Pinpoint the cell where the given text exists, returning its [X, Y] midpoint coordinate. 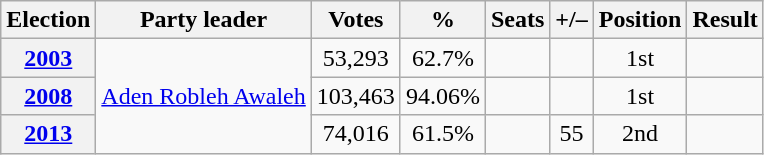
Position [640, 20]
61.5% [442, 134]
74,016 [356, 134]
94.06% [442, 96]
Result [725, 20]
Aden Robleh Awaleh [204, 96]
Seats [517, 20]
55 [572, 134]
+/– [572, 20]
Votes [356, 20]
% [442, 20]
62.7% [442, 58]
103,463 [356, 96]
2008 [48, 96]
2003 [48, 58]
Election [48, 20]
2013 [48, 134]
2nd [640, 134]
Party leader [204, 20]
53,293 [356, 58]
